Return the (x, y) coordinate for the center point of the cell that contains the specified text.  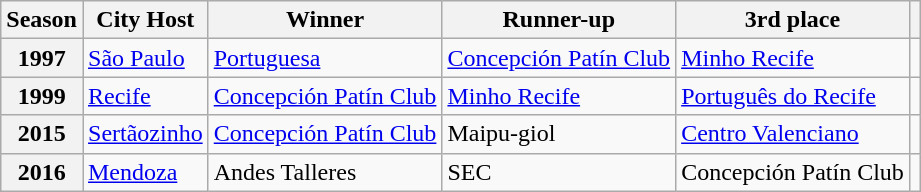
Sertãozinho (145, 134)
City Host (145, 20)
Runner-up (559, 20)
Andes Talleres (325, 172)
Mendoza (145, 172)
1997 (42, 58)
Maipu-giol (559, 134)
Winner (325, 20)
1999 (42, 96)
Português do Recife (793, 96)
2016 (42, 172)
3rd place (793, 20)
São Paulo (145, 58)
Season (42, 20)
2015 (42, 134)
SEC (559, 172)
Portuguesa (325, 58)
Recife (145, 96)
Centro Valenciano (793, 134)
